For the text-containing cell, return its midpoint in [x, y] coordinate format. 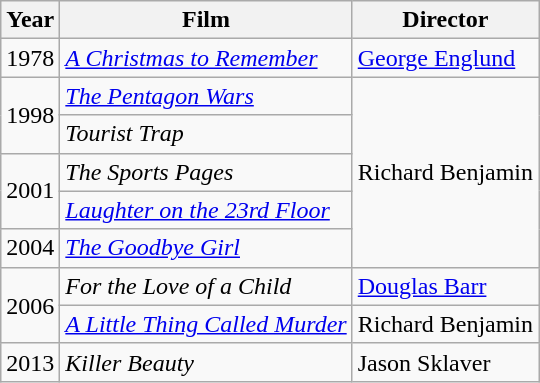
George Englund [445, 58]
The Goodbye Girl [206, 248]
A Little Thing Called Murder [206, 324]
1978 [30, 58]
2006 [30, 305]
Film [206, 20]
2013 [30, 362]
The Sports Pages [206, 172]
The Pentagon Wars [206, 96]
For the Love of a Child [206, 286]
Killer Beauty [206, 362]
Jason Sklaver [445, 362]
Tourist Trap [206, 134]
2004 [30, 248]
Director [445, 20]
2001 [30, 191]
1998 [30, 115]
Laughter on the 23rd Floor [206, 210]
Year [30, 20]
Douglas Barr [445, 286]
A Christmas to Remember [206, 58]
